Locate the cell with the specified text and output its (x, y) center coordinate. 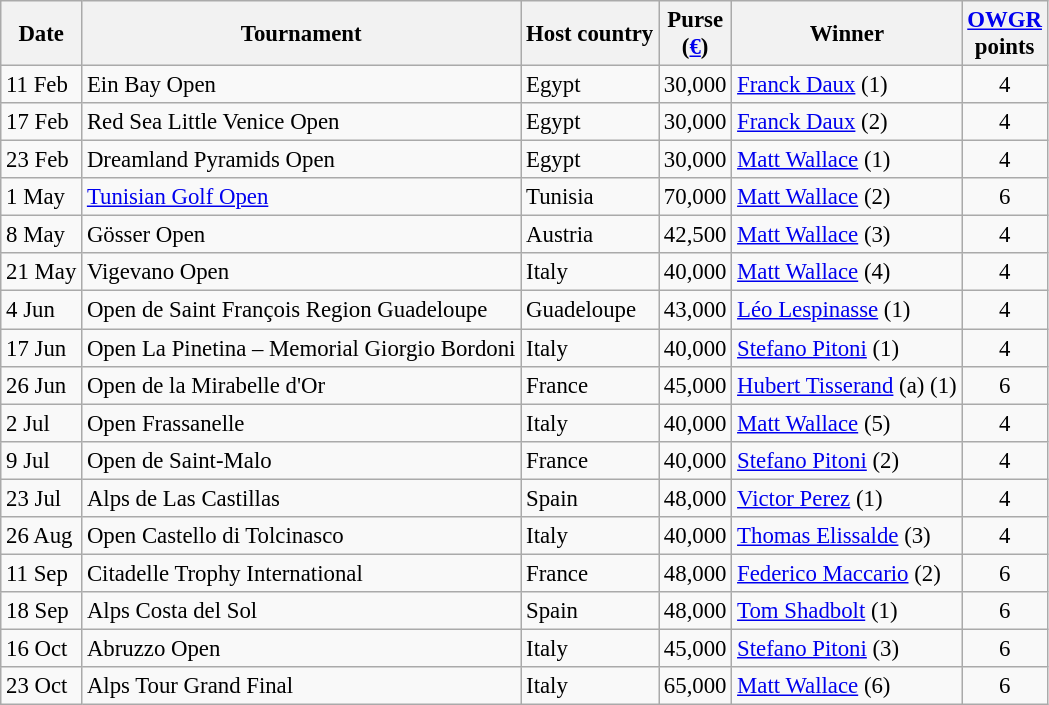
70,000 (696, 197)
Tunisia (590, 197)
Tunisian Golf Open (302, 197)
Stefano Pitoni (3) (847, 648)
Stefano Pitoni (1) (847, 348)
17 Jun (42, 348)
21 May (42, 273)
Ein Bay Open (302, 85)
1 May (42, 197)
Citadelle Trophy International (302, 573)
Dreamland Pyramids Open (302, 160)
Austria (590, 235)
Open La Pinetina – Memorial Giorgio Bordoni (302, 348)
Thomas Elissalde (3) (847, 536)
2 Jul (42, 423)
65,000 (696, 686)
18 Sep (42, 611)
Open de Saint François Region Guadeloupe (302, 310)
4 Jun (42, 310)
26 Jun (42, 385)
OWGRpoints (1004, 34)
43,000 (696, 310)
11 Sep (42, 573)
Date (42, 34)
Gösser Open (302, 235)
Alps Tour Grand Final (302, 686)
16 Oct (42, 648)
9 Jul (42, 460)
Guadeloupe (590, 310)
Winner (847, 34)
11 Feb (42, 85)
23 Oct (42, 686)
Open Castello di Tolcinasco (302, 536)
Abruzzo Open (302, 648)
Matt Wallace (3) (847, 235)
Matt Wallace (5) (847, 423)
17 Feb (42, 122)
Open de Saint-Malo (302, 460)
Franck Daux (1) (847, 85)
Léo Lespinasse (1) (847, 310)
Alps Costa del Sol (302, 611)
Victor Perez (1) (847, 498)
Tournament (302, 34)
26 Aug (42, 536)
8 May (42, 235)
42,500 (696, 235)
Vigevano Open (302, 273)
Matt Wallace (2) (847, 197)
Tom Shadbolt (1) (847, 611)
Matt Wallace (6) (847, 686)
Open Frassanelle (302, 423)
Matt Wallace (1) (847, 160)
Franck Daux (2) (847, 122)
Federico Maccario (2) (847, 573)
Stefano Pitoni (2) (847, 460)
Hubert Tisserand (a) (1) (847, 385)
Matt Wallace (4) (847, 273)
23 Feb (42, 160)
Alps de Las Castillas (302, 498)
Purse(€) (696, 34)
Red Sea Little Venice Open (302, 122)
Open de la Mirabelle d'Or (302, 385)
23 Jul (42, 498)
Host country (590, 34)
